Determine the (x, y) coordinate at the center of the cell enclosing the given text.  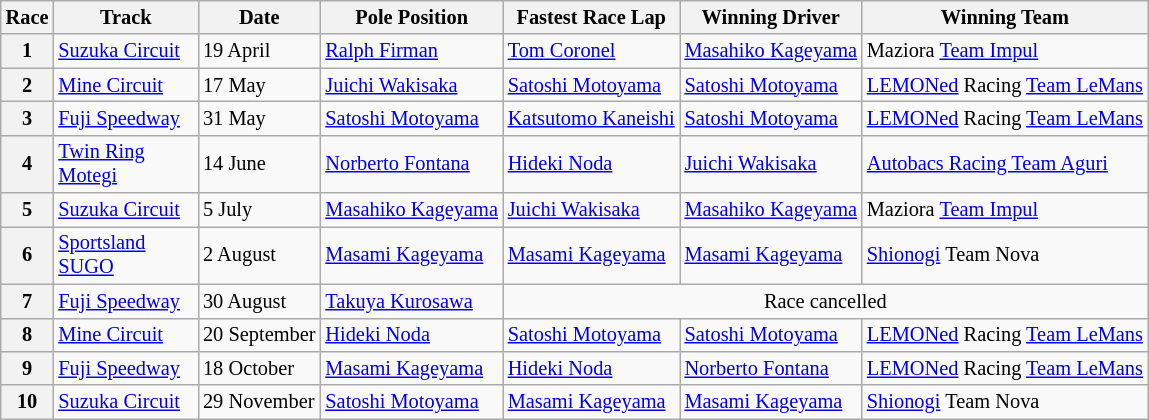
4 (28, 164)
Tom Coronel (592, 51)
Date (259, 17)
7 (28, 301)
Winning Team (1005, 17)
1 (28, 51)
Ralph Firman (411, 51)
Katsutomo Kaneishi (592, 118)
Takuya Kurosawa (411, 301)
3 (28, 118)
31 May (259, 118)
Winning Driver (771, 17)
9 (28, 368)
Twin Ring Motegi (126, 164)
Fastest Race Lap (592, 17)
2 (28, 85)
17 May (259, 85)
Track (126, 17)
10 (28, 402)
20 September (259, 335)
19 April (259, 51)
5 (28, 210)
30 August (259, 301)
18 October (259, 368)
Autobacs Racing Team Aguri (1005, 164)
Pole Position (411, 17)
8 (28, 335)
6 (28, 255)
Sportsland SUGO (126, 255)
Race cancelled (826, 301)
5 July (259, 210)
Race (28, 17)
14 June (259, 164)
2 August (259, 255)
29 November (259, 402)
